Extract the (x, y) coordinate from the center of the cell holding the provided text.  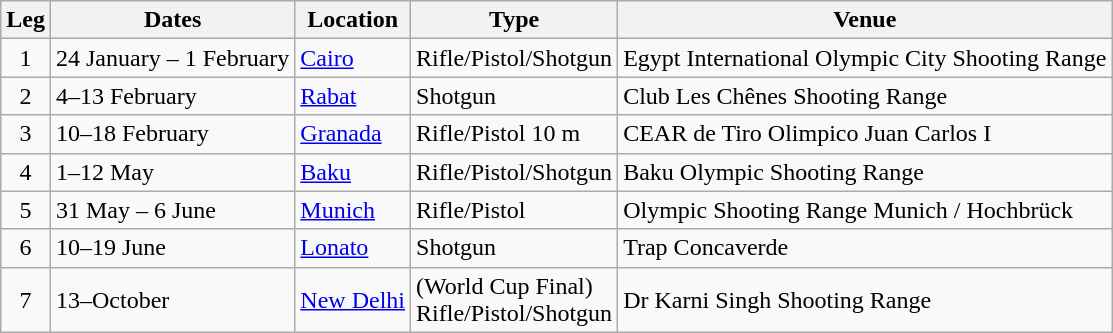
Dates (172, 20)
13–October (172, 300)
(World Cup Final)Rifle/Pistol/Shotgun (514, 300)
Club Les Chênes Shooting Range (865, 96)
3 (26, 134)
24 January – 1 February (172, 58)
Venue (865, 20)
2 (26, 96)
7 (26, 300)
1 (26, 58)
Cairo (353, 58)
Type (514, 20)
Olympic Shooting Range Munich / Hochbrück (865, 210)
CEAR de Tiro Olimpico Juan Carlos I (865, 134)
31 May – 6 June (172, 210)
Rifle/Pistol 10 m (514, 134)
Egypt International Olympic City Shooting Range (865, 58)
Granada (353, 134)
10–19 June (172, 248)
10–18 February (172, 134)
4–13 February (172, 96)
Dr Karni Singh Shooting Range (865, 300)
Lonato (353, 248)
5 (26, 210)
Baku Olympic Shooting Range (865, 172)
Leg (26, 20)
Munich (353, 210)
Rabat (353, 96)
Location (353, 20)
1–12 May (172, 172)
New Delhi (353, 300)
6 (26, 248)
Baku (353, 172)
Trap Concaverde (865, 248)
4 (26, 172)
Rifle/Pistol (514, 210)
